Pinpoint the cell where the given text exists, returning its (x, y) midpoint coordinate. 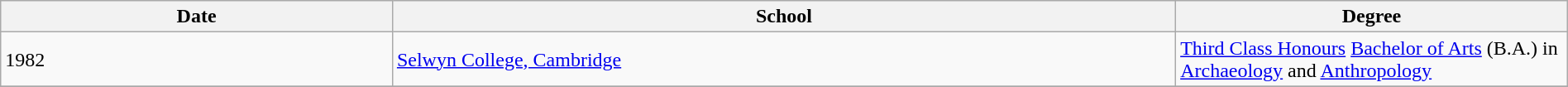
School (784, 17)
Selwyn College, Cambridge (784, 60)
Degree (1372, 17)
1982 (197, 60)
Date (197, 17)
Third Class Honours Bachelor of Arts (B.A.) in Archaeology and Anthropology (1372, 60)
